Pinpoint the cell where the given text exists, returning its (x, y) midpoint coordinate. 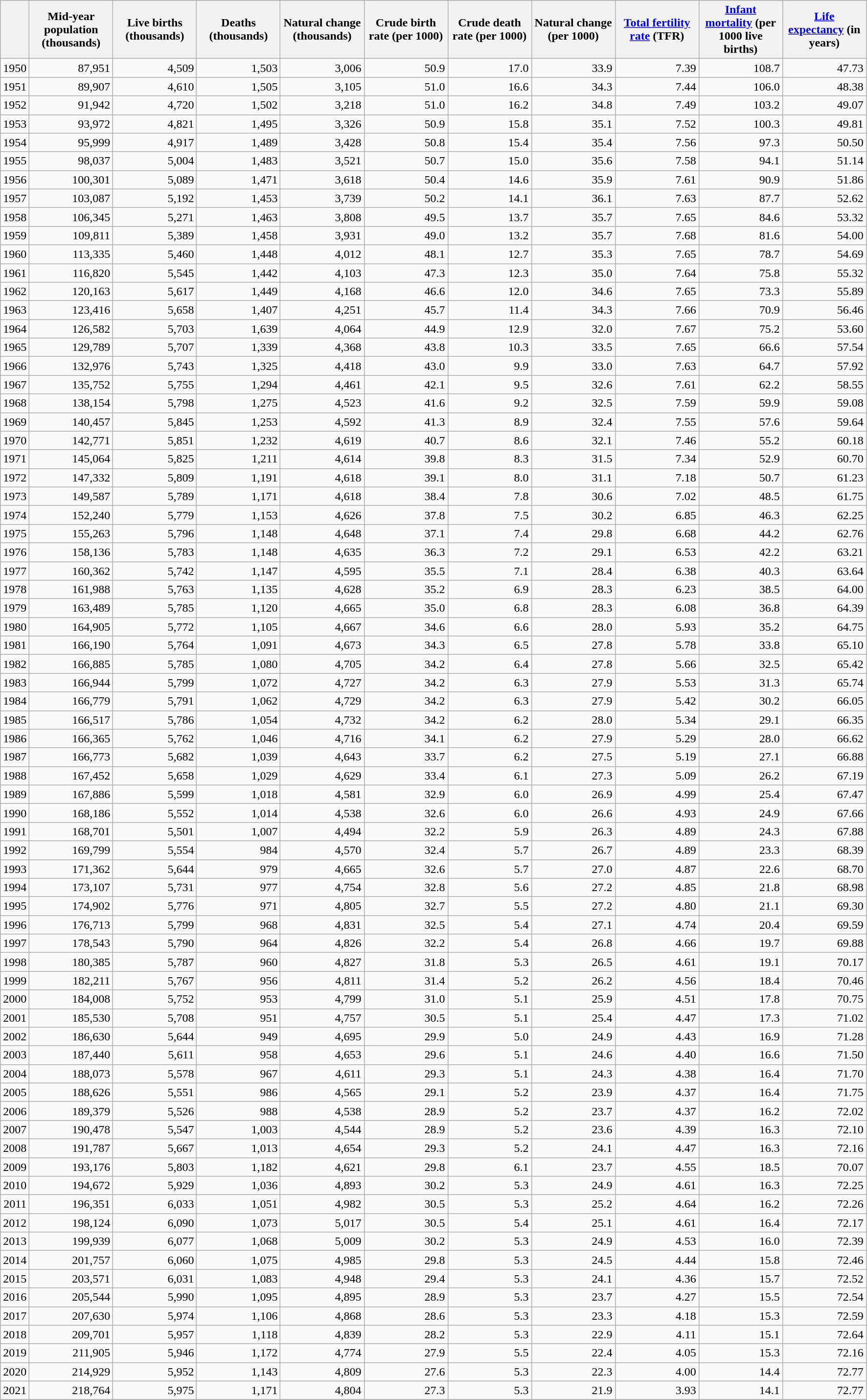
161,988 (71, 590)
190,478 (71, 1129)
5,764 (155, 645)
1966 (15, 366)
33.5 (573, 347)
4,626 (322, 515)
6.9 (489, 590)
1970 (15, 440)
6,077 (155, 1241)
209,701 (71, 1334)
1,013 (239, 1148)
22.9 (573, 1334)
1,147 (239, 571)
40.7 (406, 440)
5.93 (657, 627)
48.5 (741, 496)
4,581 (322, 794)
2002 (15, 1036)
67.66 (824, 813)
22.6 (741, 869)
48.38 (824, 87)
4.38 (657, 1074)
Infant mortality (per 1000 live births) (741, 29)
106.0 (741, 87)
Crude birth rate (per 1000) (406, 29)
4,595 (322, 571)
31.1 (573, 478)
132,976 (71, 366)
Crude death rate (per 1000) (489, 29)
29.9 (406, 1036)
4,982 (322, 1204)
53.60 (824, 329)
52.62 (824, 198)
3,618 (322, 180)
1951 (15, 87)
149,587 (71, 496)
1959 (15, 235)
1,211 (239, 459)
4,611 (322, 1074)
147,332 (71, 478)
5,975 (155, 1390)
4,629 (322, 776)
203,571 (71, 1279)
4,673 (322, 645)
7.8 (489, 496)
1,463 (239, 217)
4.99 (657, 794)
1974 (15, 515)
25.1 (573, 1223)
35.9 (573, 180)
1976 (15, 552)
42.1 (406, 385)
33.4 (406, 776)
4,251 (322, 310)
34.1 (406, 738)
7.58 (657, 161)
26.3 (573, 831)
5.0 (489, 1036)
44.9 (406, 329)
6.4 (489, 664)
46.3 (741, 515)
12.3 (489, 273)
4,895 (322, 1297)
5.78 (657, 645)
4,805 (322, 906)
7.66 (657, 310)
28.2 (406, 1334)
95,999 (71, 142)
2019 (15, 1353)
1,007 (239, 831)
2000 (15, 999)
52.9 (741, 459)
28.6 (406, 1316)
2015 (15, 1279)
2018 (15, 1334)
Natural change (thousands) (322, 29)
27.5 (573, 757)
65.42 (824, 664)
3,808 (322, 217)
25.9 (573, 999)
50.50 (824, 142)
43.0 (406, 366)
26.6 (573, 813)
5,743 (155, 366)
166,517 (71, 720)
28.4 (573, 571)
166,779 (71, 701)
4,648 (322, 533)
72.59 (824, 1316)
10.3 (489, 347)
5,578 (155, 1074)
1994 (15, 888)
1969 (15, 422)
5,460 (155, 254)
5.29 (657, 738)
1958 (15, 217)
47.3 (406, 273)
4.74 (657, 925)
1,068 (239, 1241)
87.7 (741, 198)
32.1 (573, 440)
1,483 (239, 161)
1989 (15, 794)
196,351 (71, 1204)
4.85 (657, 888)
1995 (15, 906)
63.21 (824, 552)
75.2 (741, 329)
1,503 (239, 68)
19.1 (741, 962)
12.0 (489, 292)
5.34 (657, 720)
7.34 (657, 459)
55.32 (824, 273)
1,407 (239, 310)
71.70 (824, 1074)
31.4 (406, 981)
4,012 (322, 254)
26.8 (573, 943)
120,163 (71, 292)
4,592 (322, 422)
1990 (15, 813)
4,614 (322, 459)
38.5 (741, 590)
55.89 (824, 292)
1,182 (239, 1167)
968 (239, 925)
158,136 (71, 552)
1954 (15, 142)
188,073 (71, 1074)
31.5 (573, 459)
1968 (15, 403)
Total fertility rate (TFR) (657, 29)
6,031 (155, 1279)
90.9 (741, 180)
71.28 (824, 1036)
5,772 (155, 627)
44.2 (741, 533)
194,672 (71, 1186)
49.5 (406, 217)
5,957 (155, 1334)
214,929 (71, 1372)
59.08 (824, 403)
1957 (15, 198)
1,442 (239, 273)
4,418 (322, 366)
6.23 (657, 590)
977 (239, 888)
5,790 (155, 943)
1,505 (239, 87)
168,701 (71, 831)
2005 (15, 1092)
2020 (15, 1372)
116,820 (71, 273)
19.7 (741, 943)
27.6 (406, 1372)
35.6 (573, 161)
7.46 (657, 440)
1982 (15, 664)
1981 (15, 645)
7.18 (657, 478)
32.9 (406, 794)
1960 (15, 254)
5,787 (155, 962)
7.68 (657, 235)
72.52 (824, 1279)
72.26 (824, 1204)
1,029 (239, 776)
5.9 (489, 831)
16.0 (741, 1241)
4,621 (322, 1167)
123,416 (71, 310)
18.5 (741, 1167)
1,073 (239, 1223)
22.4 (573, 1353)
1,075 (239, 1260)
59.9 (741, 403)
1979 (15, 608)
47.73 (824, 68)
4,494 (322, 831)
21.8 (741, 888)
4,893 (322, 1186)
17.0 (489, 68)
4.27 (657, 1297)
66.6 (741, 347)
5,009 (322, 1241)
7.5 (489, 515)
126,582 (71, 329)
33.0 (573, 366)
2010 (15, 1186)
958 (239, 1055)
59.64 (824, 422)
70.75 (824, 999)
23.9 (573, 1092)
1,339 (239, 347)
3.93 (657, 1390)
7.52 (657, 124)
4,628 (322, 590)
15.1 (741, 1334)
Deaths (thousands) (239, 29)
14.6 (489, 180)
4.87 (657, 869)
36.8 (741, 608)
5,762 (155, 738)
72.17 (824, 1223)
5,929 (155, 1186)
87,951 (71, 68)
57.92 (824, 366)
1,153 (239, 515)
5,554 (155, 850)
21.1 (741, 906)
5.19 (657, 757)
4,653 (322, 1055)
979 (239, 869)
17.8 (741, 999)
185,530 (71, 1018)
7.02 (657, 496)
1,091 (239, 645)
145,064 (71, 459)
26.9 (573, 794)
51.86 (824, 180)
1996 (15, 925)
167,452 (71, 776)
69.88 (824, 943)
2021 (15, 1390)
1,135 (239, 590)
3,218 (322, 105)
7.44 (657, 87)
45.7 (406, 310)
2011 (15, 1204)
4.18 (657, 1316)
1967 (15, 385)
8.6 (489, 440)
4.40 (657, 1055)
67.47 (824, 794)
1,118 (239, 1334)
41.3 (406, 422)
73.3 (741, 292)
951 (239, 1018)
1,095 (239, 1297)
66.35 (824, 720)
168,186 (71, 813)
2013 (15, 1241)
1975 (15, 533)
57.6 (741, 422)
5,599 (155, 794)
70.9 (741, 310)
15.4 (489, 142)
75.8 (741, 273)
72.39 (824, 1241)
31.8 (406, 962)
960 (239, 962)
62.25 (824, 515)
5.42 (657, 701)
1992 (15, 850)
18.4 (741, 981)
34.8 (573, 105)
60.70 (824, 459)
67.19 (824, 776)
1,458 (239, 235)
1955 (15, 161)
211,905 (71, 1353)
971 (239, 906)
3,428 (322, 142)
4,821 (155, 124)
91,942 (71, 105)
164,905 (71, 627)
967 (239, 1074)
32.8 (406, 888)
1,639 (239, 329)
46.6 (406, 292)
953 (239, 999)
72.64 (824, 1334)
986 (239, 1092)
68.98 (824, 888)
72.46 (824, 1260)
2007 (15, 1129)
1,051 (239, 1204)
5.53 (657, 683)
6,090 (155, 1223)
50.4 (406, 180)
13.7 (489, 217)
5.66 (657, 664)
4.05 (657, 1353)
4,754 (322, 888)
7.67 (657, 329)
4.51 (657, 999)
1953 (15, 124)
6,060 (155, 1260)
68.70 (824, 869)
1997 (15, 943)
5,825 (155, 459)
72.54 (824, 1297)
4,523 (322, 403)
2003 (15, 1055)
4,826 (322, 943)
171,362 (71, 869)
5,667 (155, 1148)
5,791 (155, 701)
5,004 (155, 161)
167,886 (71, 794)
106,345 (71, 217)
1,062 (239, 701)
173,107 (71, 888)
5,552 (155, 813)
988 (239, 1111)
4,732 (322, 720)
4,729 (322, 701)
1,275 (239, 403)
5,789 (155, 496)
65.74 (824, 683)
Life expectancy (in years) (824, 29)
53.32 (824, 217)
1,325 (239, 366)
201,757 (71, 1260)
65.10 (824, 645)
5,192 (155, 198)
5.09 (657, 776)
7.56 (657, 142)
61.75 (824, 496)
54.69 (824, 254)
5,952 (155, 1372)
1,106 (239, 1316)
5,783 (155, 552)
103,087 (71, 198)
100,301 (71, 180)
7.49 (657, 105)
4,610 (155, 87)
37.8 (406, 515)
5.6 (489, 888)
4,868 (322, 1316)
984 (239, 850)
109,811 (71, 235)
3,006 (322, 68)
1,083 (239, 1279)
186,630 (71, 1036)
27.0 (573, 869)
4,809 (322, 1372)
78.7 (741, 254)
6.6 (489, 627)
4.64 (657, 1204)
66.05 (824, 701)
956 (239, 981)
182,211 (71, 981)
3,105 (322, 87)
1993 (15, 869)
4.43 (657, 1036)
4,917 (155, 142)
35.1 (573, 124)
16.9 (741, 1036)
4.66 (657, 943)
4,570 (322, 850)
Mid-year population (thousands) (71, 29)
5,767 (155, 981)
15.5 (741, 1297)
5,089 (155, 180)
33.7 (406, 757)
84.6 (741, 217)
1965 (15, 347)
70.07 (824, 1167)
4,565 (322, 1092)
42.2 (741, 552)
4.36 (657, 1279)
89,907 (71, 87)
205,544 (71, 1297)
50.8 (406, 142)
29.6 (406, 1055)
97.3 (741, 142)
6.85 (657, 515)
169,799 (71, 850)
26.7 (573, 850)
1983 (15, 683)
3,326 (322, 124)
36.1 (573, 198)
72.02 (824, 1111)
1,232 (239, 440)
50.2 (406, 198)
33.9 (573, 68)
13.2 (489, 235)
5,798 (155, 403)
57.54 (824, 347)
1984 (15, 701)
2006 (15, 1111)
3,739 (322, 198)
7.39 (657, 68)
23.6 (573, 1129)
103.2 (741, 105)
2009 (15, 1167)
4,774 (322, 1353)
193,176 (71, 1167)
70.46 (824, 981)
5,845 (155, 422)
9.2 (489, 403)
64.00 (824, 590)
1,143 (239, 1372)
1,191 (239, 478)
4,727 (322, 683)
5,803 (155, 1167)
41.6 (406, 403)
81.6 (741, 235)
4,619 (322, 440)
98,037 (71, 161)
174,902 (71, 906)
8.9 (489, 422)
3,931 (322, 235)
4,667 (322, 627)
4,985 (322, 1260)
5,682 (155, 757)
152,240 (71, 515)
38.4 (406, 496)
5,974 (155, 1316)
30.6 (573, 496)
69.59 (824, 925)
5,776 (155, 906)
25.2 (573, 1204)
166,773 (71, 757)
1,120 (239, 608)
9.9 (489, 366)
4.55 (657, 1167)
49.0 (406, 235)
2017 (15, 1316)
4,635 (322, 552)
5,763 (155, 590)
68.39 (824, 850)
113,335 (71, 254)
199,939 (71, 1241)
166,944 (71, 683)
5,501 (155, 831)
4,831 (322, 925)
1,495 (239, 124)
64.75 (824, 627)
135,752 (71, 385)
7.4 (489, 533)
5,946 (155, 1353)
15.7 (741, 1279)
4.44 (657, 1260)
9.5 (489, 385)
4,544 (322, 1129)
5,851 (155, 440)
2001 (15, 1018)
1972 (15, 478)
188,626 (71, 1092)
61.23 (824, 478)
5,708 (155, 1018)
2016 (15, 1297)
5,779 (155, 515)
56.46 (824, 310)
64.7 (741, 366)
62.76 (824, 533)
11.4 (489, 310)
72.10 (824, 1129)
8.0 (489, 478)
2014 (15, 1260)
1,253 (239, 422)
5,752 (155, 999)
31.0 (406, 999)
5,271 (155, 217)
48.1 (406, 254)
12.7 (489, 254)
36.3 (406, 552)
1,294 (239, 385)
189,379 (71, 1111)
198,124 (71, 1223)
33.8 (741, 645)
4,643 (322, 757)
6.8 (489, 608)
3,521 (322, 161)
69.30 (824, 906)
7.55 (657, 422)
142,771 (71, 440)
66.88 (824, 757)
1,448 (239, 254)
58.55 (824, 385)
71.50 (824, 1055)
63.64 (824, 571)
5,990 (155, 1297)
1987 (15, 757)
67.88 (824, 831)
31.3 (741, 683)
24.5 (573, 1260)
5,786 (155, 720)
20.4 (741, 925)
1950 (15, 68)
4,720 (155, 105)
17.3 (741, 1018)
4.93 (657, 813)
29.4 (406, 1279)
71.02 (824, 1018)
964 (239, 943)
37.1 (406, 533)
32.0 (573, 329)
184,008 (71, 999)
4,811 (322, 981)
4,948 (322, 1279)
1988 (15, 776)
163,489 (71, 608)
6.68 (657, 533)
1973 (15, 496)
1,046 (239, 738)
5,547 (155, 1129)
1,172 (239, 1353)
5,703 (155, 329)
5,545 (155, 273)
4,168 (322, 292)
1,018 (239, 794)
1,105 (239, 627)
93,972 (71, 124)
1,502 (239, 105)
6,033 (155, 1204)
160,362 (71, 571)
4,654 (322, 1148)
35.3 (573, 254)
1971 (15, 459)
1952 (15, 105)
4,827 (322, 962)
1977 (15, 571)
5,809 (155, 478)
1,453 (239, 198)
1,014 (239, 813)
1,039 (239, 757)
35.4 (573, 142)
949 (239, 1036)
35.5 (406, 571)
1,036 (239, 1186)
5,611 (155, 1055)
4,461 (322, 385)
26.5 (573, 962)
72.25 (824, 1186)
4.00 (657, 1372)
14.4 (741, 1372)
4,695 (322, 1036)
4.56 (657, 981)
49.81 (824, 124)
108.7 (741, 68)
129,789 (71, 347)
166,885 (71, 664)
71.75 (824, 1092)
32.7 (406, 906)
49.07 (824, 105)
6.5 (489, 645)
5,551 (155, 1092)
66.62 (824, 738)
21.9 (573, 1390)
4.11 (657, 1334)
40.3 (741, 571)
12.9 (489, 329)
70.17 (824, 962)
1999 (15, 981)
1,003 (239, 1129)
6.08 (657, 608)
1,072 (239, 683)
Live births (thousands) (155, 29)
6.53 (657, 552)
1964 (15, 329)
54.00 (824, 235)
5,742 (155, 571)
5,731 (155, 888)
1978 (15, 590)
6.38 (657, 571)
39.1 (406, 478)
7.1 (489, 571)
4,064 (322, 329)
207,630 (71, 1316)
1963 (15, 310)
1980 (15, 627)
4,705 (322, 664)
4,716 (322, 738)
1,080 (239, 664)
1986 (15, 738)
2004 (15, 1074)
94.1 (741, 161)
4,804 (322, 1390)
5,755 (155, 385)
4,757 (322, 1018)
15.0 (489, 161)
43.8 (406, 347)
5,707 (155, 347)
138,154 (71, 403)
7.59 (657, 403)
4,509 (155, 68)
1,054 (239, 720)
176,713 (71, 925)
1956 (15, 180)
64.39 (824, 608)
218,764 (71, 1390)
100.3 (741, 124)
178,543 (71, 943)
5,017 (322, 1223)
1,449 (239, 292)
1985 (15, 720)
22.3 (573, 1372)
39.8 (406, 459)
1998 (15, 962)
5,389 (155, 235)
2008 (15, 1148)
4,103 (322, 273)
1961 (15, 273)
7.2 (489, 552)
5,796 (155, 533)
62.2 (741, 385)
187,440 (71, 1055)
4,368 (322, 347)
8.3 (489, 459)
1991 (15, 831)
4.39 (657, 1129)
4.80 (657, 906)
2012 (15, 1223)
4,839 (322, 1334)
180,385 (71, 962)
191,787 (71, 1148)
5,526 (155, 1111)
24.6 (573, 1055)
4.53 (657, 1241)
5,617 (155, 292)
166,365 (71, 738)
4,799 (322, 999)
1962 (15, 292)
1,489 (239, 142)
140,457 (71, 422)
55.2 (741, 440)
60.18 (824, 440)
Natural change (per 1000) (573, 29)
7.64 (657, 273)
155,263 (71, 533)
51.14 (824, 161)
1,471 (239, 180)
166,190 (71, 645)
